Extract the [X, Y] coordinate from the center of the cell holding the provided text.  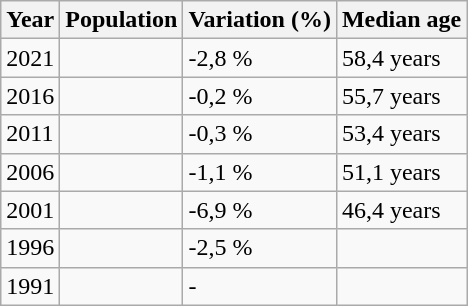
2001 [30, 210]
1991 [30, 286]
Year [30, 20]
55,7 years [401, 96]
Median age [401, 20]
53,4 years [401, 134]
-0,2 % [260, 96]
Variation (%) [260, 20]
-2,8 % [260, 58]
-2,5 % [260, 248]
-6,9 % [260, 210]
Population [122, 20]
58,4 years [401, 58]
-0,3 % [260, 134]
51,1 years [401, 172]
2021 [30, 58]
46,4 years [401, 210]
2011 [30, 134]
-1,1 % [260, 172]
1996 [30, 248]
2016 [30, 96]
- [260, 286]
2006 [30, 172]
